Determine the (x, y) coordinate at the center of the cell enclosing the given text.  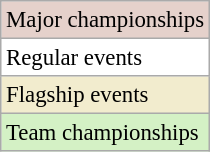
Team championships (106, 133)
Flagship events (106, 95)
Regular events (106, 58)
Major championships (106, 20)
